Extract the (x, y) coordinate from the center of the cell holding the provided text.  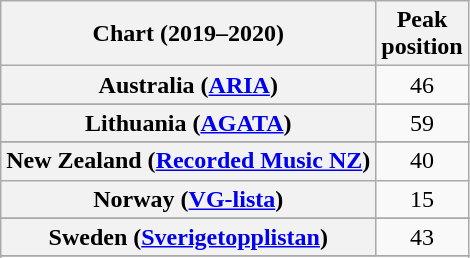
Lithuania (AGATA) (188, 123)
Chart (2019–2020) (188, 34)
New Zealand (Recorded Music NZ) (188, 161)
46 (422, 85)
Peakposition (422, 34)
Norway (VG-lista) (188, 199)
Sweden (Sverigetopplistan) (188, 237)
40 (422, 161)
15 (422, 199)
Australia (ARIA) (188, 85)
59 (422, 123)
43 (422, 237)
